Find where the given text appears and provide that cell's center as (X, Y) coordinate. 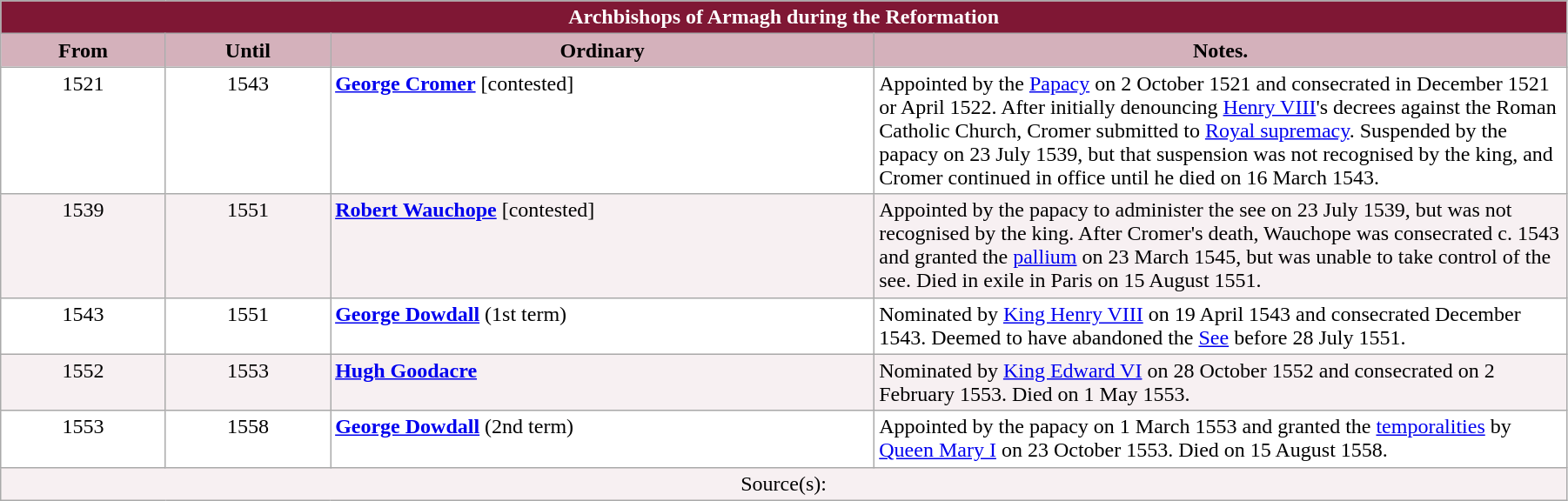
George Dowdall (2nd term) (602, 438)
Until (247, 50)
George Cromer [contested] (602, 130)
Appointed by the papacy on 1 March 1553 and granted the temporalities by Queen Mary I on 23 October 1553. Died on 15 August 1558. (1221, 438)
George Dowdall (1st term) (602, 325)
Nominated by King Henry VIII on 19 April 1543 and consecrated December 1543. Deemed to have abandoned the See before 28 July 1551. (1221, 325)
Notes. (1221, 50)
Source(s): (784, 484)
Nominated by King Edward VI on 28 October 1552 and consecrated on 2 February 1553. Died on 1 May 1553. (1221, 383)
1539 (84, 245)
1552 (84, 383)
From (84, 50)
Ordinary (602, 50)
Robert Wauchope [contested] (602, 245)
1521 (84, 130)
Hugh Goodacre (602, 383)
1558 (247, 438)
Archbishops of Armagh during the Reformation (784, 17)
